Search for the cell housing the specified text and yield its (X, Y) center coordinate. 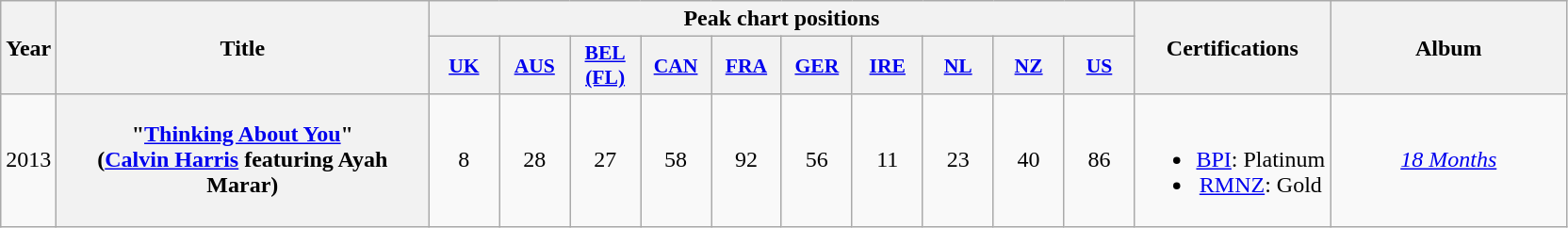
56 (816, 160)
58 (677, 160)
BPI: PlatinumRMNZ: Gold (1233, 160)
UK (464, 66)
18 Months (1449, 160)
2013 (28, 160)
Peak chart positions (782, 19)
Year (28, 47)
40 (1029, 160)
86 (1099, 160)
28 (535, 160)
IRE (888, 66)
8 (464, 160)
27 (605, 160)
92 (746, 160)
US (1099, 66)
GER (816, 66)
NL (957, 66)
11 (888, 160)
NZ (1029, 66)
"Thinking About You"(Calvin Harris featuring Ayah Marar) (243, 160)
23 (957, 160)
Certifications (1233, 47)
CAN (677, 66)
Title (243, 47)
BEL (FL) (605, 66)
Album (1449, 47)
FRA (746, 66)
AUS (535, 66)
